Return the (x, y) coordinate for the center point of the cell that contains the specified text.  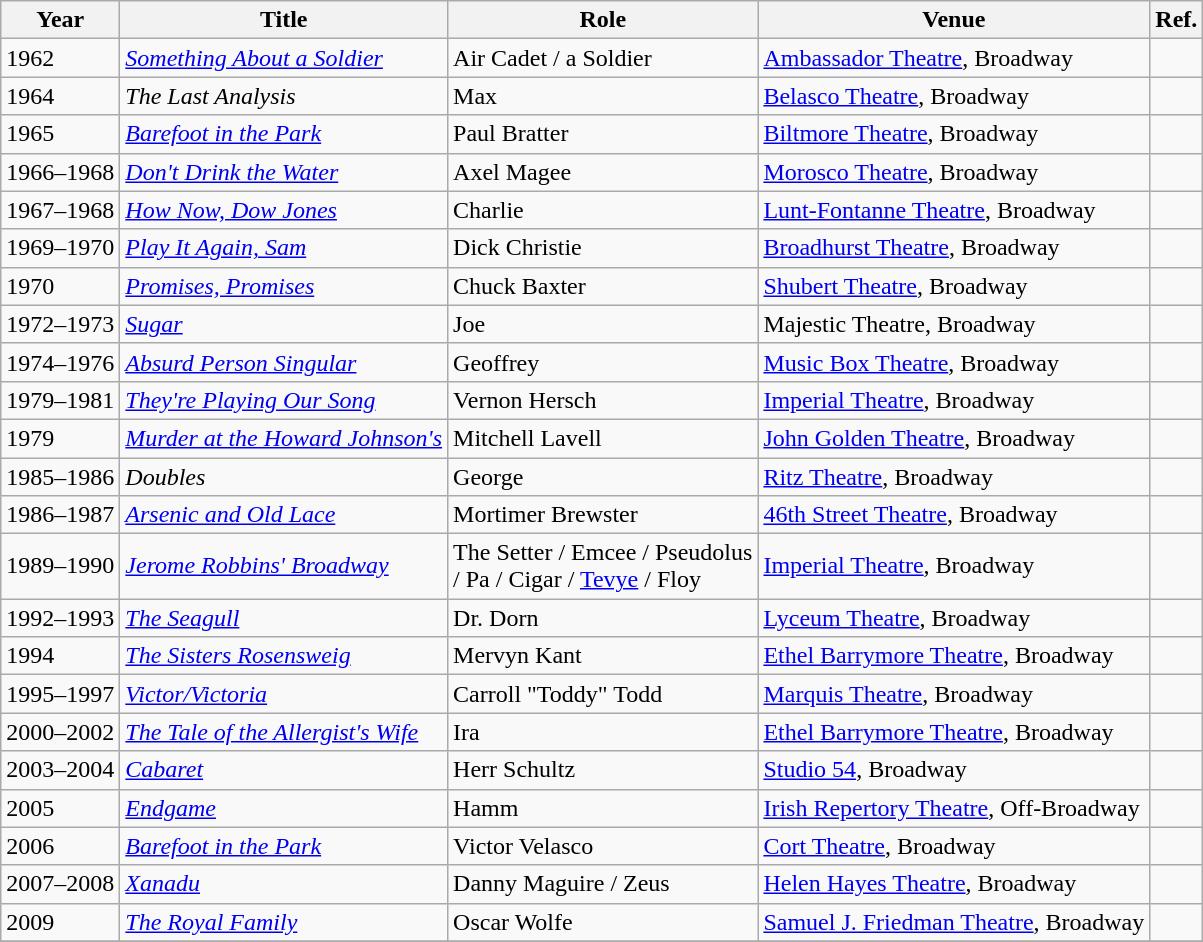
1979 (60, 438)
Venue (954, 20)
2007–2008 (60, 884)
Arsenic and Old Lace (284, 515)
1995–1997 (60, 694)
Jerome Robbins' Broadway (284, 566)
Biltmore Theatre, Broadway (954, 134)
1967–1968 (60, 210)
2005 (60, 808)
Mervyn Kant (603, 656)
Music Box Theatre, Broadway (954, 362)
The Sisters Rosensweig (284, 656)
Ritz Theatre, Broadway (954, 477)
Studio 54, Broadway (954, 770)
The Tale of the Allergist's Wife (284, 732)
Mitchell Lavell (603, 438)
Mortimer Brewster (603, 515)
Play It Again, Sam (284, 248)
Carroll "Toddy" Todd (603, 694)
How Now, Dow Jones (284, 210)
Charlie (603, 210)
Samuel J. Friedman Theatre, Broadway (954, 922)
Sugar (284, 324)
Victor/Victoria (284, 694)
Don't Drink the Water (284, 172)
Ambassador Theatre, Broadway (954, 58)
Lyceum Theatre, Broadway (954, 618)
Majestic Theatre, Broadway (954, 324)
Role (603, 20)
Dick Christie (603, 248)
George (603, 477)
Dr. Dorn (603, 618)
1985–1986 (60, 477)
Cort Theatre, Broadway (954, 846)
2003–2004 (60, 770)
Geoffrey (603, 362)
Xanadu (284, 884)
Oscar Wolfe (603, 922)
1962 (60, 58)
2006 (60, 846)
Morosco Theatre, Broadway (954, 172)
Ira (603, 732)
Paul Bratter (603, 134)
John Golden Theatre, Broadway (954, 438)
46th Street Theatre, Broadway (954, 515)
Endgame (284, 808)
The Seagull (284, 618)
The Setter / Emcee / Pseudolus / Pa / Cigar / Tevye / Floy (603, 566)
Ref. (1176, 20)
Vernon Hersch (603, 400)
2009 (60, 922)
1972–1973 (60, 324)
2000–2002 (60, 732)
1974–1976 (60, 362)
Shubert Theatre, Broadway (954, 286)
Danny Maguire / Zeus (603, 884)
Irish Repertory Theatre, Off-Broadway (954, 808)
Herr Schultz (603, 770)
Title (284, 20)
1986–1987 (60, 515)
1969–1970 (60, 248)
1994 (60, 656)
Chuck Baxter (603, 286)
Broadhurst Theatre, Broadway (954, 248)
1966–1968 (60, 172)
Air Cadet / a Soldier (603, 58)
Victor Velasco (603, 846)
Axel Magee (603, 172)
Murder at the Howard Johnson's (284, 438)
The Royal Family (284, 922)
Promises, Promises (284, 286)
1970 (60, 286)
1965 (60, 134)
Something About a Soldier (284, 58)
Max (603, 96)
1992–1993 (60, 618)
Doubles (284, 477)
They're Playing Our Song (284, 400)
Helen Hayes Theatre, Broadway (954, 884)
1964 (60, 96)
Lunt-Fontanne Theatre, Broadway (954, 210)
Belasco Theatre, Broadway (954, 96)
Year (60, 20)
Absurd Person Singular (284, 362)
Joe (603, 324)
1989–1990 (60, 566)
Cabaret (284, 770)
1979–1981 (60, 400)
The Last Analysis (284, 96)
Marquis Theatre, Broadway (954, 694)
Hamm (603, 808)
